From the cell containing the given text, extract its center point as (x, y) coordinate. 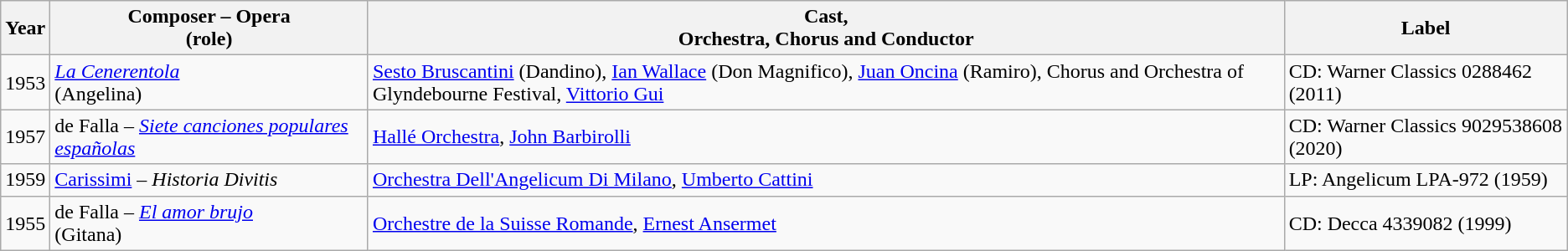
1957 (25, 137)
1953 (25, 82)
de Falla – El amor brujo(Gitana) (209, 223)
La Cenerentola (Angelina) (209, 82)
1959 (25, 180)
Sesto Bruscantini (Dandino), Ian Wallace (Don Magnifico), Juan Oncina (Ramiro), Chorus and Orchestra of Glyndebourne Festival, Vittorio Gui (826, 82)
Orchestre de la Suisse Romande, Ernest Ansermet (826, 223)
CD: Warner Classics 9029538608 (2020) (1426, 137)
Carissimi – Historia Divitis (209, 180)
Composer – Opera (role) (209, 28)
Cast, Orchestra, Chorus and Conductor (826, 28)
CD: Decca 4339082 (1999) (1426, 223)
Label (1426, 28)
Year (25, 28)
Hallé Orchestra, John Barbirolli (826, 137)
CD: Warner Classics 0288462 (2011) (1426, 82)
de Falla – Siete canciones populares españolas (209, 137)
LP: Angelicum LPA-972 (1959) (1426, 180)
Orchestra Dell'Angelicum Di Milano, Umberto Cattini (826, 180)
1955 (25, 223)
